Extract the (X, Y) coordinate from the center of the cell holding the provided text.  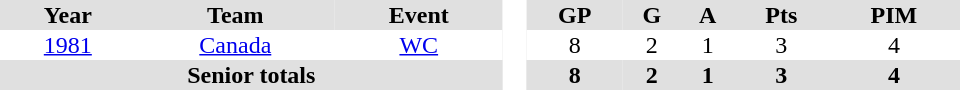
Canada (236, 45)
A (708, 15)
PIM (894, 15)
G (652, 15)
Team (236, 15)
Pts (782, 15)
Event (419, 15)
GP (574, 15)
Senior totals (252, 75)
WC (419, 45)
Year (68, 15)
1981 (68, 45)
